Pinpoint the cell where the given text exists, returning its [x, y] midpoint coordinate. 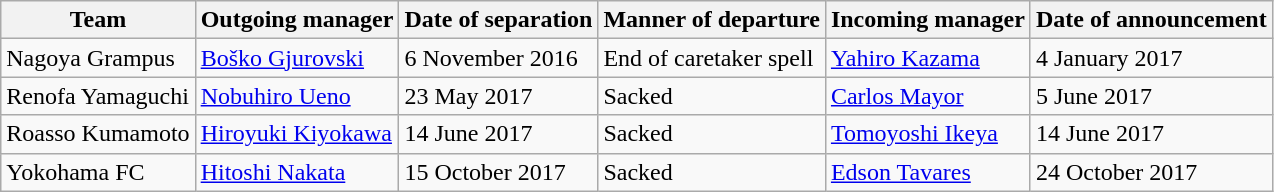
24 October 2017 [1151, 172]
Yokohama FC [98, 172]
23 May 2017 [498, 96]
Boško Gjurovski [297, 58]
Manner of departure [712, 20]
Team [98, 20]
Hiroyuki Kiyokawa [297, 134]
Tomoyoshi Ikeya [928, 134]
6 November 2016 [498, 58]
Hitoshi Nakata [297, 172]
Incoming manager [928, 20]
Outgoing manager [297, 20]
End of caretaker spell [712, 58]
5 June 2017 [1151, 96]
Roasso Kumamoto [98, 134]
4 January 2017 [1151, 58]
Date of separation [498, 20]
Date of announcement [1151, 20]
Nagoya Grampus [98, 58]
Yahiro Kazama [928, 58]
Carlos Mayor [928, 96]
Edson Tavares [928, 172]
Renofa Yamaguchi [98, 96]
Nobuhiro Ueno [297, 96]
15 October 2017 [498, 172]
